Identify which cell holds the provided text, then report its (X, Y) central coordinate. 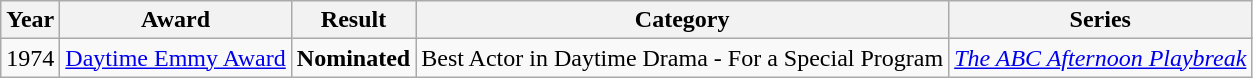
Series (1100, 20)
Nominated (353, 58)
Award (176, 20)
Daytime Emmy Award (176, 58)
The ABC Afternoon Playbreak (1100, 58)
1974 (30, 58)
Year (30, 20)
Best Actor in Daytime Drama - For a Special Program (682, 58)
Category (682, 20)
Result (353, 20)
